Identify which cell holds the provided text, then report its [x, y] central coordinate. 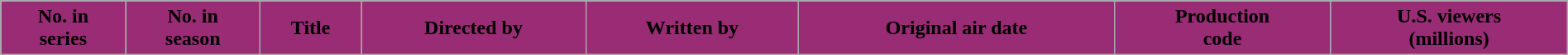
Original air date [956, 28]
Productioncode [1222, 28]
No. inseason [193, 28]
No. inseries [63, 28]
U.S. viewers(millions) [1449, 28]
Written by [692, 28]
Directed by [473, 28]
Title [310, 28]
